From the cell containing the given text, extract its center point as (X, Y) coordinate. 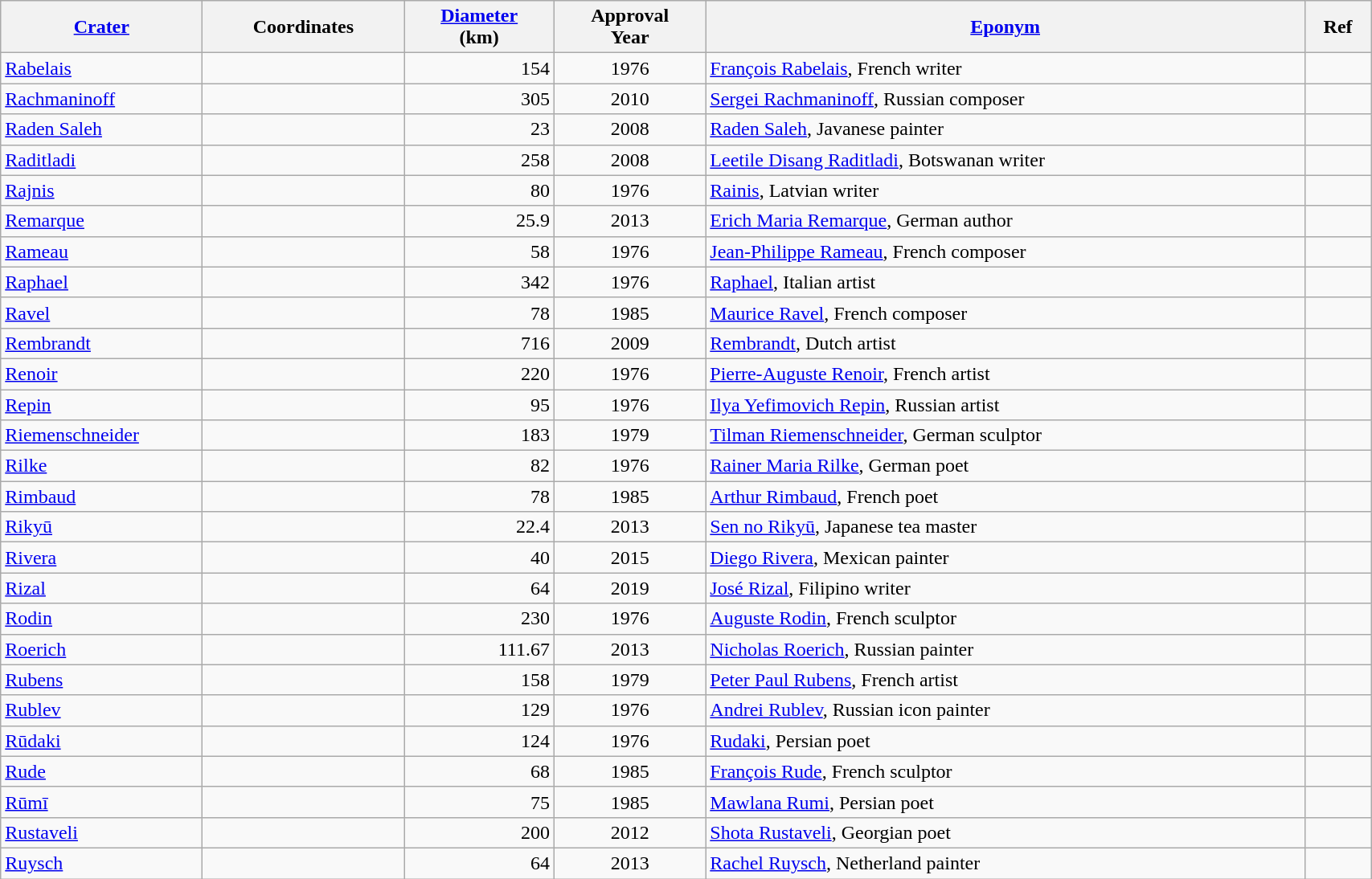
40 (479, 558)
305 (479, 99)
158 (479, 680)
Ref (1338, 27)
François Rude, French sculptor (1005, 771)
Auguste Rodin, French sculptor (1005, 619)
Raden Saleh (101, 129)
2010 (629, 99)
80 (479, 190)
Maurice Ravel, French composer (1005, 313)
Rainer Maria Rilke, German poet (1005, 466)
Rembrandt, Dutch artist (1005, 343)
Arthur Rimbaud, French poet (1005, 497)
Rabelais (101, 68)
716 (479, 343)
Leetile Disang Raditladi, Botswanan writer (1005, 160)
154 (479, 68)
Crater (101, 27)
Rude (101, 771)
Nicholas Roerich, Russian painter (1005, 649)
Rameau (101, 251)
Rustaveli (101, 832)
Rachel Ruysch, Netherland painter (1005, 863)
Rembrandt (101, 343)
Ruysch (101, 863)
129 (479, 710)
Rūdaki (101, 741)
Ravel (101, 313)
75 (479, 802)
Mawlana Rumi, Persian poet (1005, 802)
111.67 (479, 649)
Rublev (101, 710)
Peter Paul Rubens, French artist (1005, 680)
68 (479, 771)
22.4 (479, 527)
258 (479, 160)
Rivera (101, 558)
Rūmī (101, 802)
2009 (629, 343)
25.9 (479, 221)
230 (479, 619)
Raditladi (101, 160)
Repin (101, 404)
Diego Rivera, Mexican painter (1005, 558)
Coordinates (304, 27)
Raden Saleh, Javanese painter (1005, 129)
Rajnis (101, 190)
Rainis, Latvian writer (1005, 190)
Raphael (101, 282)
200 (479, 832)
Pierre-Auguste Renoir, French artist (1005, 374)
Rizal (101, 588)
124 (479, 741)
183 (479, 435)
Remarque (101, 221)
2015 (629, 558)
2019 (629, 588)
342 (479, 282)
23 (479, 129)
Diameter(km) (479, 27)
58 (479, 251)
Eponym (1005, 27)
Rodin (101, 619)
Renoir (101, 374)
Roerich (101, 649)
Rimbaud (101, 497)
ApprovalYear (629, 27)
Rachmaninoff (101, 99)
Andrei Rublev, Russian icon painter (1005, 710)
Erich Maria Remarque, German author (1005, 221)
Riemenschneider (101, 435)
Rubens (101, 680)
82 (479, 466)
220 (479, 374)
Jean-Philippe Rameau, French composer (1005, 251)
Raphael, Italian artist (1005, 282)
Sergei Rachmaninoff, Russian composer (1005, 99)
François Rabelais, French writer (1005, 68)
2012 (629, 832)
Ilya Yefimovich Repin, Russian artist (1005, 404)
Sen no Rikyū, Japanese tea master (1005, 527)
José Rizal, Filipino writer (1005, 588)
Rilke (101, 466)
Shota Rustaveli, Georgian poet (1005, 832)
95 (479, 404)
Rudaki, Persian poet (1005, 741)
Rikyū (101, 527)
Tilman Riemenschneider, German sculptor (1005, 435)
